Return the (x, y) coordinate for the center point of the cell that contains the specified text.  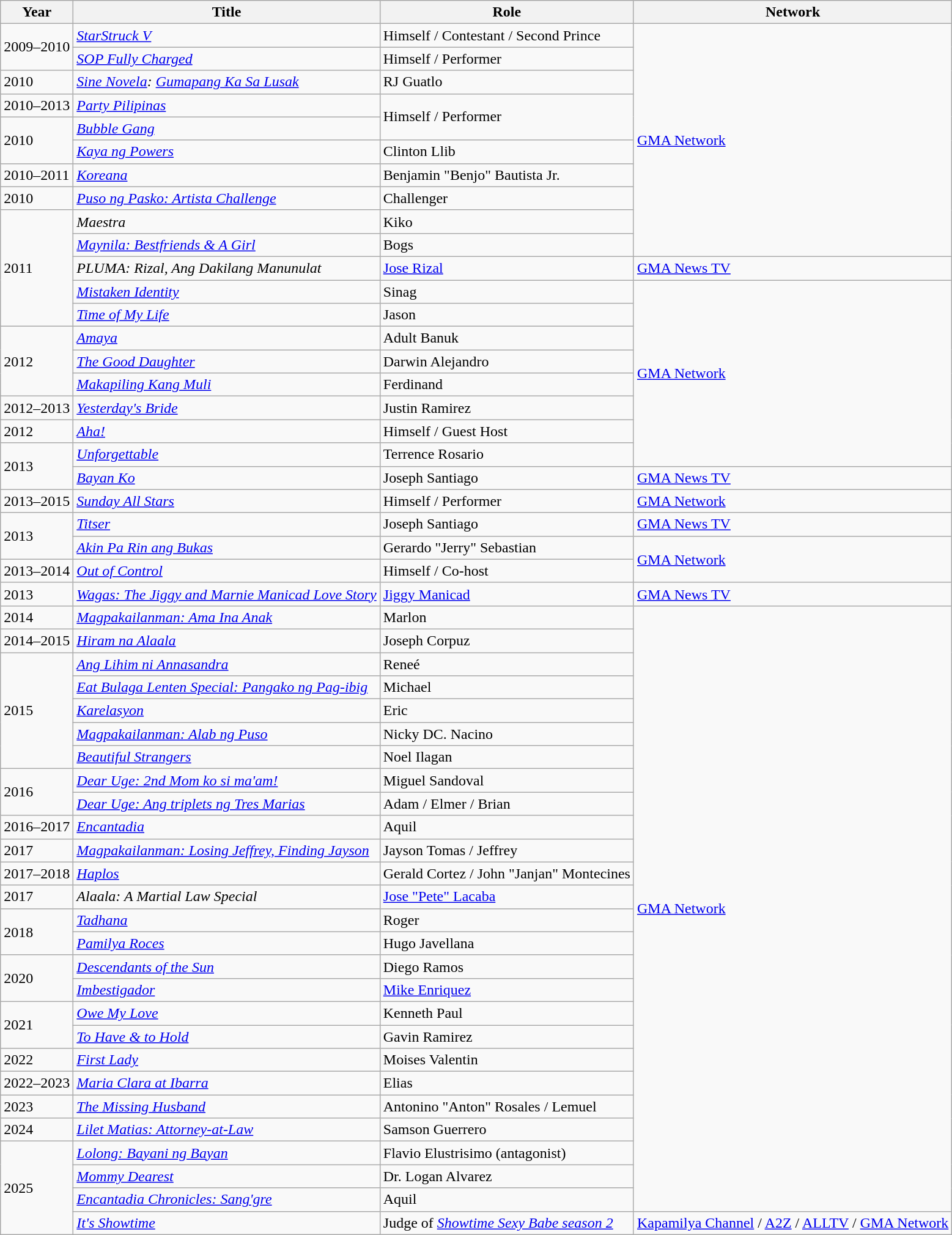
Bubble Gang (226, 128)
Bayan Ko (226, 478)
Ferdinand (506, 385)
Encantadia (226, 827)
Puso ng Pasko: Artista Challenge (226, 198)
Eric (506, 711)
Michael (506, 688)
2024 (37, 1130)
Jose "Pete" Lacaba (506, 897)
Noel Ilagan (506, 757)
2021 (37, 1025)
Jose Rizal (506, 268)
Kiko (506, 221)
Adam / Elmer / Brian (506, 804)
First Lady (226, 1060)
Gavin Ramirez (506, 1037)
Kaya ng Powers (226, 152)
The Good Daughter (226, 362)
Clinton Llib (506, 152)
2015 (37, 710)
Bogs (506, 245)
Kenneth Paul (506, 1013)
Haplos (226, 873)
Magpakailanman: Ama Ina Anak (226, 617)
Titser (226, 524)
Akin Pa Rin ang Bukas (226, 547)
2013–2014 (37, 571)
2023 (37, 1107)
Sinag (506, 292)
2012–2013 (37, 408)
Hugo Javellana (506, 943)
Antonino "Anton" Rosales / Lemuel (506, 1107)
Ang Lihim ni Annasandra (226, 664)
Tadhana (226, 920)
Lolong: Bayani ng Bayan (226, 1153)
Elias (506, 1083)
Diego Ramos (506, 966)
2013–2015 (37, 501)
Network (792, 12)
Beautiful Strangers (226, 757)
Mistaken Identity (226, 292)
Role (506, 12)
Sine Novela: Gumapang Ka Sa Lusak (226, 82)
Gerald Cortez / John "Janjan" Montecines (506, 873)
Himself / Guest Host (506, 431)
Descendants of the Sun (226, 966)
Marlon (506, 617)
Reneé (506, 664)
Unforgettable (226, 454)
2020 (37, 978)
Magpakailanman: Alab ng Puso (226, 734)
Title (226, 12)
Roger (506, 920)
Jayson Tomas / Jeffrey (506, 850)
Maria Clara at Ibarra (226, 1083)
Flavio Elustrisimo (antagonist) (506, 1153)
Amaya (226, 338)
2010–2011 (37, 175)
Terrence Rosario (506, 454)
Eat Bulaga Lenten Special: Pangako ng Pag-ibig (226, 688)
2022–2023 (37, 1083)
2022 (37, 1060)
2011 (37, 268)
Mommy Dearest (226, 1176)
Maestra (226, 221)
Wagas: The Jiggy and Marnie Manicad Love Story (226, 594)
Maynila: Bestfriends & A Girl (226, 245)
Adult Banuk (506, 338)
2018 (37, 932)
PLUMA: Rizal, Ang Dakilang Manunulat (226, 268)
Gerardo "Jerry" Sebastian (506, 547)
Dr. Logan Alvarez (506, 1176)
Yesterday's Bride (226, 408)
To Have & to Hold (226, 1037)
SOP Fully Charged (226, 59)
RJ Guatlo (506, 82)
Jiggy Manicad (506, 594)
Nicky DC. Nacino (506, 734)
Himself / Contestant / Second Prince (506, 35)
Samson Guerrero (506, 1130)
Joseph Corpuz (506, 640)
Magpakailanman: Losing Jeffrey, Finding Jayson (226, 850)
Sunday All Stars (226, 501)
Dear Uge: Ang triplets ng Tres Marias (226, 804)
2014 (37, 617)
Party Pilipinas (226, 105)
Moises Valentin (506, 1060)
The Missing Husband (226, 1107)
2016 (37, 792)
Karelasyon (226, 711)
Hiram na Alaala (226, 640)
Mike Enriquez (506, 990)
Benjamin "Benjo" Bautista Jr. (506, 175)
2017–2018 (37, 873)
Owe My Love (226, 1013)
Encantadia Chronicles: Sang'gre (226, 1200)
2009–2010 (37, 47)
Imbestigador (226, 990)
2014–2015 (37, 640)
Jason (506, 315)
Koreana (226, 175)
Lilet Matias: Attorney-at-Law (226, 1130)
2025 (37, 1188)
Pamilya Roces (226, 943)
Time of My Life (226, 315)
Alaala: A Martial Law Special (226, 897)
Year (37, 12)
Makapiling Kang Muli (226, 385)
Himself / Co-host (506, 571)
Challenger (506, 198)
Aha! (226, 431)
Judge of Showtime Sexy Babe season 2 (506, 1223)
It's Showtime (226, 1223)
Miguel Sandoval (506, 781)
StarStruck V (226, 35)
Justin Ramirez (506, 408)
Dear Uge: 2nd Mom ko si ma'am! (226, 781)
Out of Control (226, 571)
Darwin Alejandro (506, 362)
2016–2017 (37, 827)
Kapamilya Channel / A2Z / ALLTV / GMA Network (792, 1223)
2010–2013 (37, 105)
